Return (X, Y) of the center of cell containing provided text 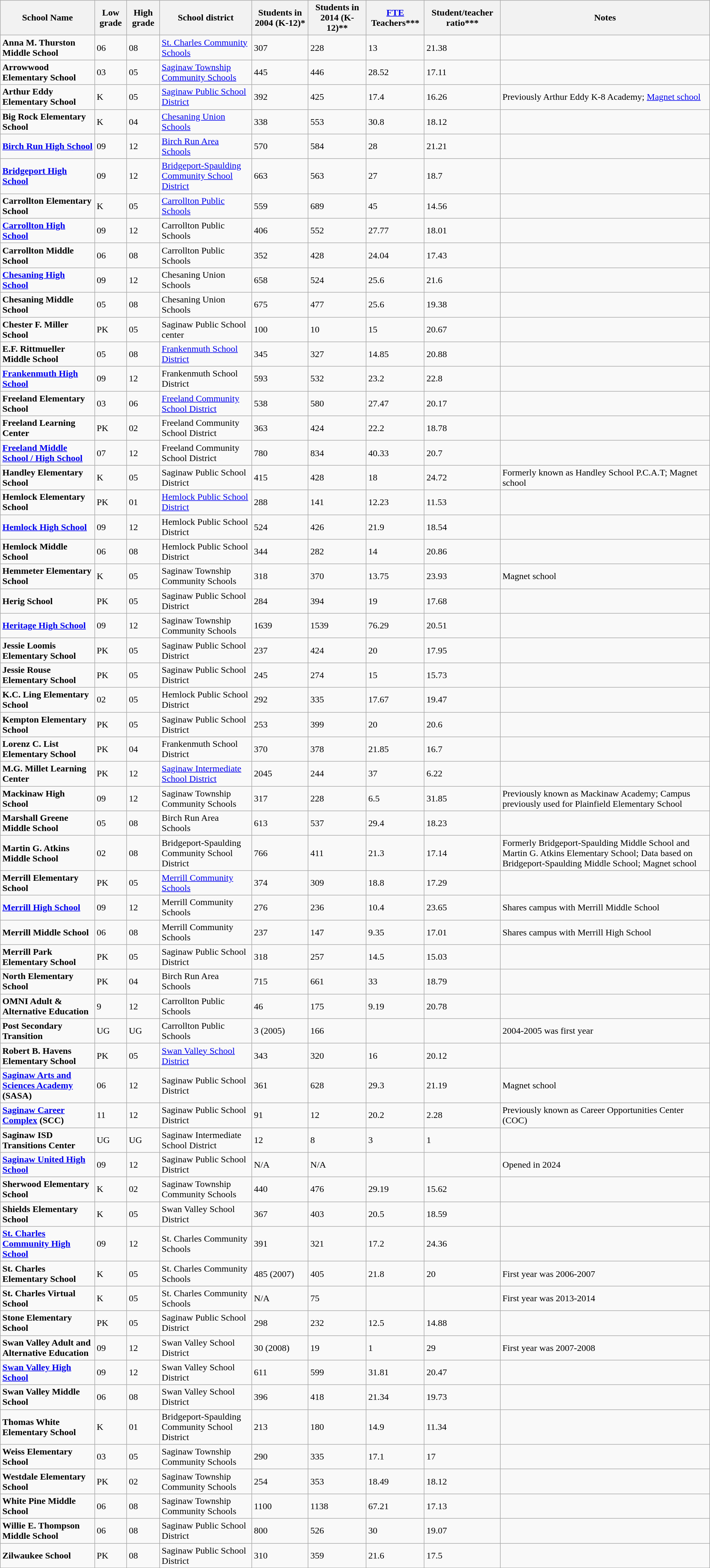
Chesaning Middle School (48, 304)
19.38 (462, 304)
St. Charles Elementary School (48, 1274)
298 (280, 1323)
2045 (280, 774)
359 (338, 1555)
780 (280, 453)
11.53 (462, 502)
Weiss Elementary School (48, 1456)
45 (395, 206)
Thomas White Elementary School (48, 1427)
Anna M. Thurston Middle School (48, 48)
9 (111, 1006)
21.3 (395, 853)
344 (280, 552)
363 (280, 428)
374 (280, 883)
27 (395, 176)
Previously known as Career Opportunities Center (COC) (605, 1115)
317 (280, 798)
553 (338, 121)
Lorenz C. List Elementary School (48, 749)
406 (280, 231)
15.62 (462, 1189)
658 (280, 280)
141 (338, 502)
School district (206, 18)
Big Rock Elementary School (48, 121)
Shares campus with Merrill Middle School (605, 908)
20.12 (462, 1056)
213 (280, 1427)
405 (338, 1274)
321 (338, 1244)
232 (338, 1323)
20.7 (462, 453)
31.85 (462, 798)
288 (280, 502)
Jessie Loomis Elementary School (48, 650)
Shields Elementary School (48, 1214)
Marshall Greene Middle School (48, 823)
352 (280, 255)
15.03 (462, 957)
18.23 (462, 823)
580 (338, 404)
532 (338, 379)
20.86 (462, 552)
9.19 (395, 1006)
1138 (338, 1506)
367 (280, 1214)
17.67 (395, 700)
10 (338, 329)
20.6 (462, 724)
Low grade (111, 18)
Swan Valley Middle School (48, 1397)
67.21 (395, 1506)
526 (338, 1531)
High grade (143, 18)
M.G. Millet Learning Center (48, 774)
415 (280, 477)
661 (338, 981)
394 (338, 601)
Saginaw Arts and Sciences Academy (SASA) (48, 1085)
Westdale Elementary School (48, 1481)
343 (280, 1056)
Kempton Elementary School (48, 724)
276 (280, 908)
552 (338, 231)
Arrowwood Elementary School (48, 72)
10.4 (395, 908)
Merrill High School (48, 908)
17.4 (395, 97)
307 (280, 48)
715 (280, 981)
18.54 (462, 527)
361 (280, 1085)
274 (338, 675)
257 (338, 957)
Merrill Middle School (48, 932)
476 (338, 1189)
21.34 (395, 1397)
245 (280, 675)
320 (338, 1056)
18.7 (462, 176)
Freeland Middle School / High School (48, 453)
Robert B. Havens Elementary School (48, 1056)
24.72 (462, 477)
1539 (338, 625)
OMNI Adult & Alternative Education (48, 1006)
180 (338, 1427)
20.51 (462, 625)
15.73 (462, 675)
Bridgeport High School (48, 176)
147 (338, 932)
2.28 (462, 1115)
6.5 (395, 798)
91 (280, 1115)
24.04 (395, 255)
21.9 (395, 527)
Saginaw Public School center (206, 329)
21.19 (462, 1085)
28.52 (395, 72)
Saginaw ISD Transitions Center (48, 1140)
Heritage High School (48, 625)
30 (395, 1531)
17.2 (395, 1244)
584 (338, 146)
236 (338, 908)
254 (280, 1481)
Carrollton Elementary School (48, 206)
Saginaw United High School (48, 1165)
16.26 (462, 97)
418 (338, 1397)
E.F. Rittmueller Middle School (48, 354)
First year was 2013-2014 (605, 1299)
399 (338, 724)
First year was 2006-2007 (605, 1274)
Willie E. Thompson Middle School (48, 1531)
284 (280, 601)
6.22 (462, 774)
Handley Elementary School (48, 477)
Shares campus with Merrill High School (605, 932)
FTE Teachers*** (395, 18)
Stone Elementary School (48, 1323)
628 (338, 1085)
18.8 (395, 883)
Arthur Eddy Elementary School (48, 97)
13.75 (395, 576)
17.95 (462, 650)
12.5 (395, 1323)
18.79 (462, 981)
13 (395, 48)
Opened in 2024 (605, 1165)
563 (338, 176)
Chesaning High School (48, 280)
20.78 (462, 1006)
White Pine Middle School (48, 1506)
9.35 (395, 932)
17.1 (395, 1456)
3 (2005) (280, 1031)
Post Secondary Transition (48, 1031)
20.67 (462, 329)
Mackinaw High School (48, 798)
18.49 (395, 1481)
17.68 (462, 601)
Formerly known as Handley School P.C.A.T; Magnet school (605, 477)
2004-2005 was first year (605, 1031)
Merrill Elementary School (48, 883)
St. Charles Virtual School (48, 1299)
611 (280, 1372)
766 (280, 853)
21.8 (395, 1274)
834 (338, 453)
17.14 (462, 853)
446 (338, 72)
18.78 (462, 428)
378 (338, 749)
426 (338, 527)
33 (395, 981)
Hemlock High School (48, 527)
445 (280, 72)
345 (280, 354)
Carrollton High School (48, 231)
290 (280, 1456)
292 (280, 700)
391 (280, 1244)
Freeland Elementary School (48, 404)
29 (462, 1348)
28 (395, 146)
31.81 (395, 1372)
11 (111, 1115)
353 (338, 1481)
3 (395, 1140)
Hemmeter Elementary School (48, 576)
16 (395, 1056)
Previously known as Mackinaw Academy; Campus previously used for Plainfield Elementary School (605, 798)
Zilwaukee School (48, 1555)
17.13 (462, 1506)
244 (338, 774)
14.5 (395, 957)
Students in 2004 (K-12)* (280, 18)
76.29 (395, 625)
21.21 (462, 146)
30.8 (395, 121)
17.01 (462, 932)
17.5 (462, 1555)
338 (280, 121)
17.43 (462, 255)
17.29 (462, 883)
37 (395, 774)
Hemlock Middle School (48, 552)
21.38 (462, 48)
166 (338, 1031)
30 (2008) (280, 1348)
Formerly Bridgeport-Spaulding Middle School and Martin G. Atkins Elementary School; Data based on Bridgeport-Spaulding Middle School; Magnet school (605, 853)
07 (111, 453)
675 (280, 304)
29.3 (395, 1085)
20.88 (462, 354)
14 (395, 552)
14.56 (462, 206)
1100 (280, 1506)
253 (280, 724)
19.47 (462, 700)
12.23 (395, 502)
22.8 (462, 379)
40.33 (395, 453)
Birch Run High School (48, 146)
282 (338, 552)
440 (280, 1189)
Saginaw Career Complex (SCC) (48, 1115)
Martin G. Atkins Middle School (48, 853)
175 (338, 1006)
19.07 (462, 1531)
14.85 (395, 354)
537 (338, 823)
21.85 (395, 749)
Frankenmuth High School (48, 379)
310 (280, 1555)
20.5 (395, 1214)
559 (280, 206)
First year was 2007-2008 (605, 1348)
411 (338, 853)
663 (280, 176)
Chester F. Miller School (48, 329)
23.65 (462, 908)
599 (338, 1372)
593 (280, 379)
14.88 (462, 1323)
29.4 (395, 823)
Hemlock Elementary School (48, 502)
18.01 (462, 231)
689 (338, 206)
11.34 (462, 1427)
309 (338, 883)
14.9 (395, 1427)
Carrollton Middle School (48, 255)
Freeland Learning Center (48, 428)
613 (280, 823)
19.73 (462, 1397)
Jessie Rouse Elementary School (48, 675)
8 (338, 1140)
477 (338, 304)
538 (280, 404)
23.2 (395, 379)
396 (280, 1397)
27.77 (395, 231)
North Elementary School (48, 981)
18.59 (462, 1214)
18 (395, 477)
20.47 (462, 1372)
Previously Arthur Eddy K-8 Academy; Magnet school (605, 97)
46 (280, 1006)
485 (2007) (280, 1274)
Merrill Park Elementary School (48, 957)
1639 (280, 625)
Notes (605, 18)
17 (462, 1456)
17.11 (462, 72)
27.47 (395, 404)
100 (280, 329)
75 (338, 1299)
20.2 (395, 1115)
K.C. Ling Elementary School (48, 700)
425 (338, 97)
Student/teacher ratio*** (462, 18)
20.17 (462, 404)
Sherwood Elementary School (48, 1189)
16.7 (462, 749)
327 (338, 354)
St. Charles Community High School (48, 1244)
22.2 (395, 428)
School Name (48, 18)
800 (280, 1531)
Swan Valley High School (48, 1372)
24.36 (462, 1244)
Students in 2014 (K-12)** (338, 18)
Herig School (48, 601)
403 (338, 1214)
392 (280, 97)
29.19 (395, 1189)
Swan Valley Adult and Alternative Education (48, 1348)
23.93 (462, 576)
570 (280, 146)
